Scan for the cell matching the given text and deliver its [X, Y] coordinate at center. 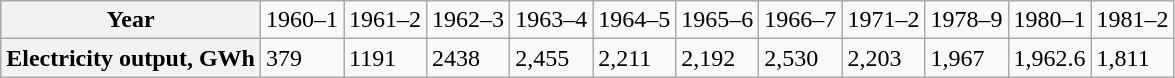
2,192 [718, 58]
1978–9 [966, 20]
2,211 [634, 58]
1963–4 [552, 20]
1964–5 [634, 20]
1971–2 [884, 20]
1,967 [966, 58]
379 [302, 58]
1960–1 [302, 20]
1965–6 [718, 20]
1,962.6 [1050, 58]
1981–2 [1132, 20]
1191 [386, 58]
2438 [468, 58]
1961–2 [386, 20]
1,811 [1132, 58]
Electricity output, GWh [131, 58]
1966–7 [800, 20]
2,530 [800, 58]
Year [131, 20]
1980–1 [1050, 20]
2,203 [884, 58]
1962–3 [468, 20]
2,455 [552, 58]
